Capture the cell that displays the provided text and extract its (x, y) central coordinate. 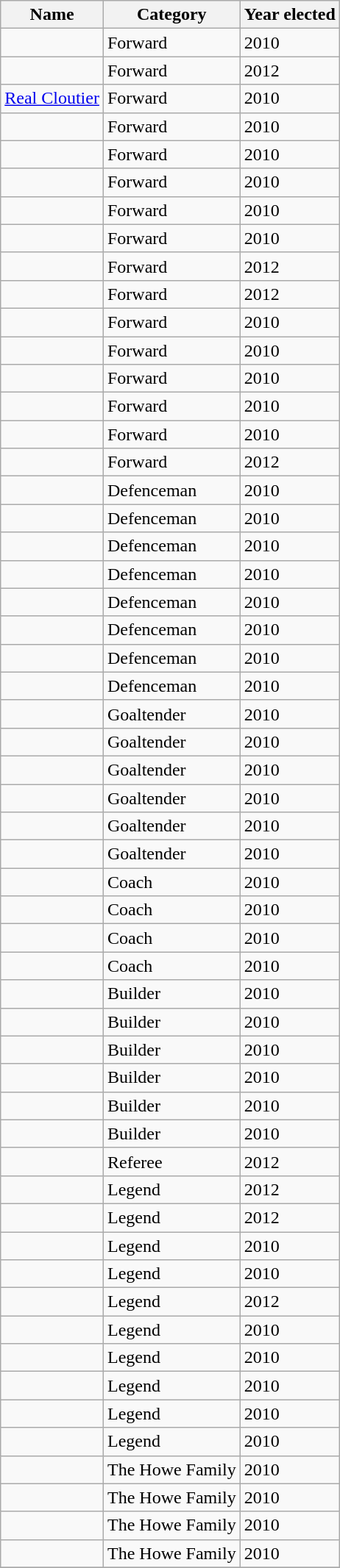
Year elected (290, 15)
Category (171, 15)
Referee (171, 1161)
Real Cloutier (52, 99)
Name (52, 15)
